Determine the (x, y) coordinate at the center of the cell enclosing the given text.  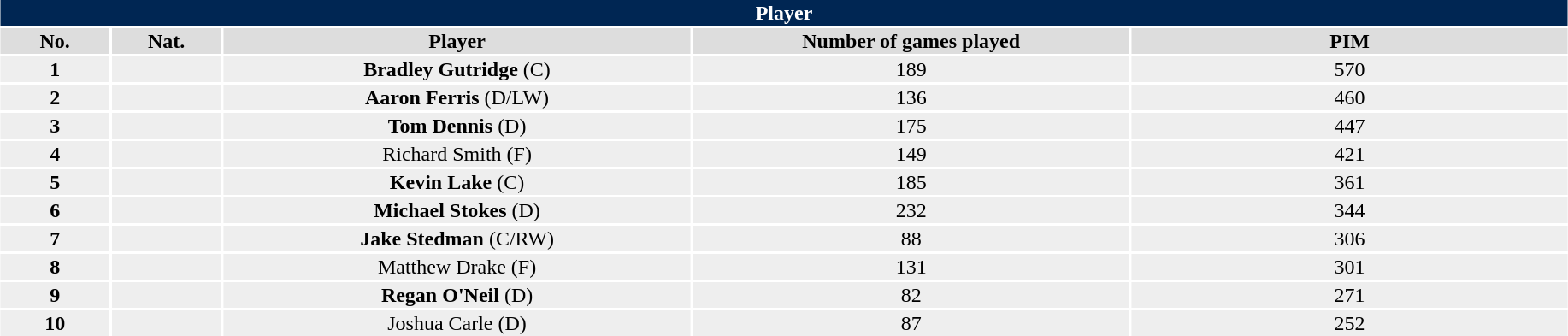
189 (911, 69)
No. (55, 41)
131 (911, 267)
Matthew Drake (F) (457, 267)
PIM (1350, 41)
4 (55, 154)
301 (1350, 267)
Joshua Carle (D) (457, 323)
306 (1350, 239)
185 (911, 182)
460 (1350, 97)
175 (911, 126)
Number of games played (911, 41)
5 (55, 182)
Jake Stedman (C/RW) (457, 239)
1 (55, 69)
Tom Dennis (D) (457, 126)
344 (1350, 210)
252 (1350, 323)
87 (911, 323)
Richard Smith (F) (457, 154)
8 (55, 267)
447 (1350, 126)
7 (55, 239)
136 (911, 97)
Nat. (166, 41)
421 (1350, 154)
271 (1350, 295)
Regan O'Neil (D) (457, 295)
Bradley Gutridge (C) (457, 69)
10 (55, 323)
149 (911, 154)
2 (55, 97)
570 (1350, 69)
82 (911, 295)
Michael Stokes (D) (457, 210)
6 (55, 210)
Kevin Lake (C) (457, 182)
88 (911, 239)
3 (55, 126)
9 (55, 295)
Aaron Ferris (D/LW) (457, 97)
361 (1350, 182)
232 (911, 210)
